Provide the (x, y) coordinate of the cell's center where the given text is located.  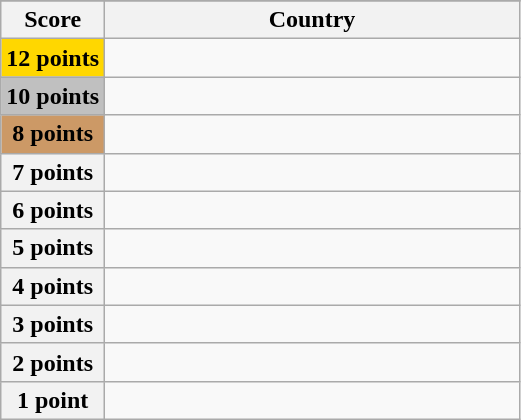
Score (53, 20)
Country (312, 20)
1 point (53, 400)
10 points (53, 96)
8 points (53, 134)
12 points (53, 58)
4 points (53, 286)
5 points (53, 248)
3 points (53, 324)
2 points (53, 362)
7 points (53, 172)
6 points (53, 210)
